Determine the [X, Y] coordinate at the center of the cell enclosing the given text.  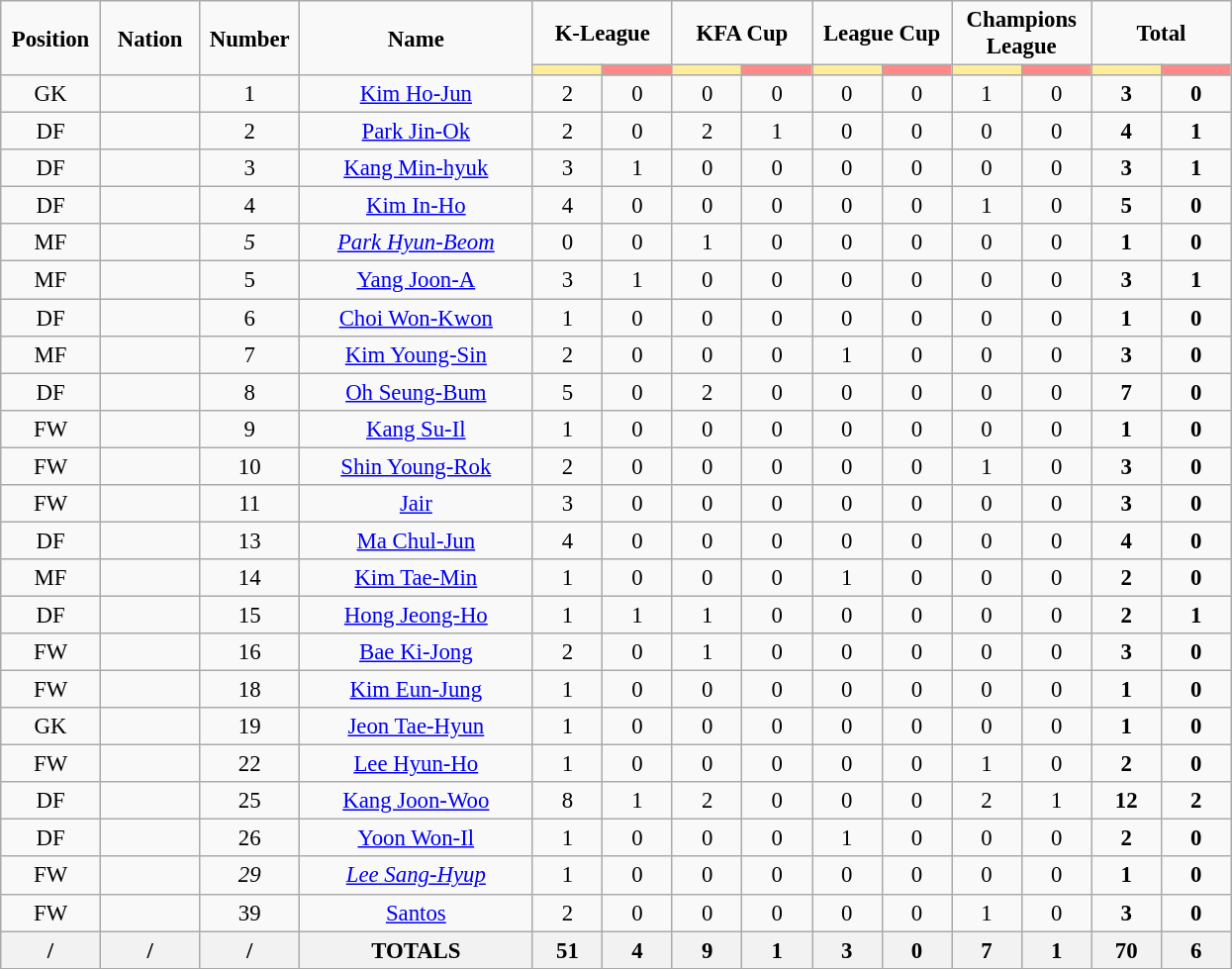
15 [249, 615]
Hong Jeong-Ho [417, 615]
19 [249, 727]
Yoon Won-Il [417, 838]
14 [249, 578]
KFA Cup [742, 34]
Oh Seung-Bum [417, 392]
Yang Joon-A [417, 280]
18 [249, 690]
Champions League [1021, 34]
Park Jin-Ok [417, 132]
Number [249, 38]
Total [1162, 34]
Bae Ki-Jong [417, 652]
13 [249, 540]
Choi Won-Kwon [417, 318]
16 [249, 652]
39 [249, 913]
26 [249, 838]
Position [51, 38]
51 [568, 950]
Park Hyun-Beom [417, 242]
Kim Tae-Min [417, 578]
11 [249, 504]
Kang Su-Il [417, 429]
Lee Sang-Hyup [417, 876]
K-League [602, 34]
22 [249, 764]
Santos [417, 913]
Kim In-Ho [417, 206]
12 [1126, 801]
Lee Hyun-Ho [417, 764]
Kang Joon-Woo [417, 801]
Name [417, 38]
70 [1126, 950]
Kim Ho-Jun [417, 94]
10 [249, 466]
League Cup [881, 34]
Jeon Tae-Hyun [417, 727]
Shin Young-Rok [417, 466]
Kim Young-Sin [417, 354]
Kang Min-hyuk [417, 168]
Ma Chul-Jun [417, 540]
TOTALS [417, 950]
25 [249, 801]
Nation [150, 38]
29 [249, 876]
Jair [417, 504]
Kim Eun-Jung [417, 690]
